Determine the (X, Y) coordinate at the center of the cell enclosing the given text.  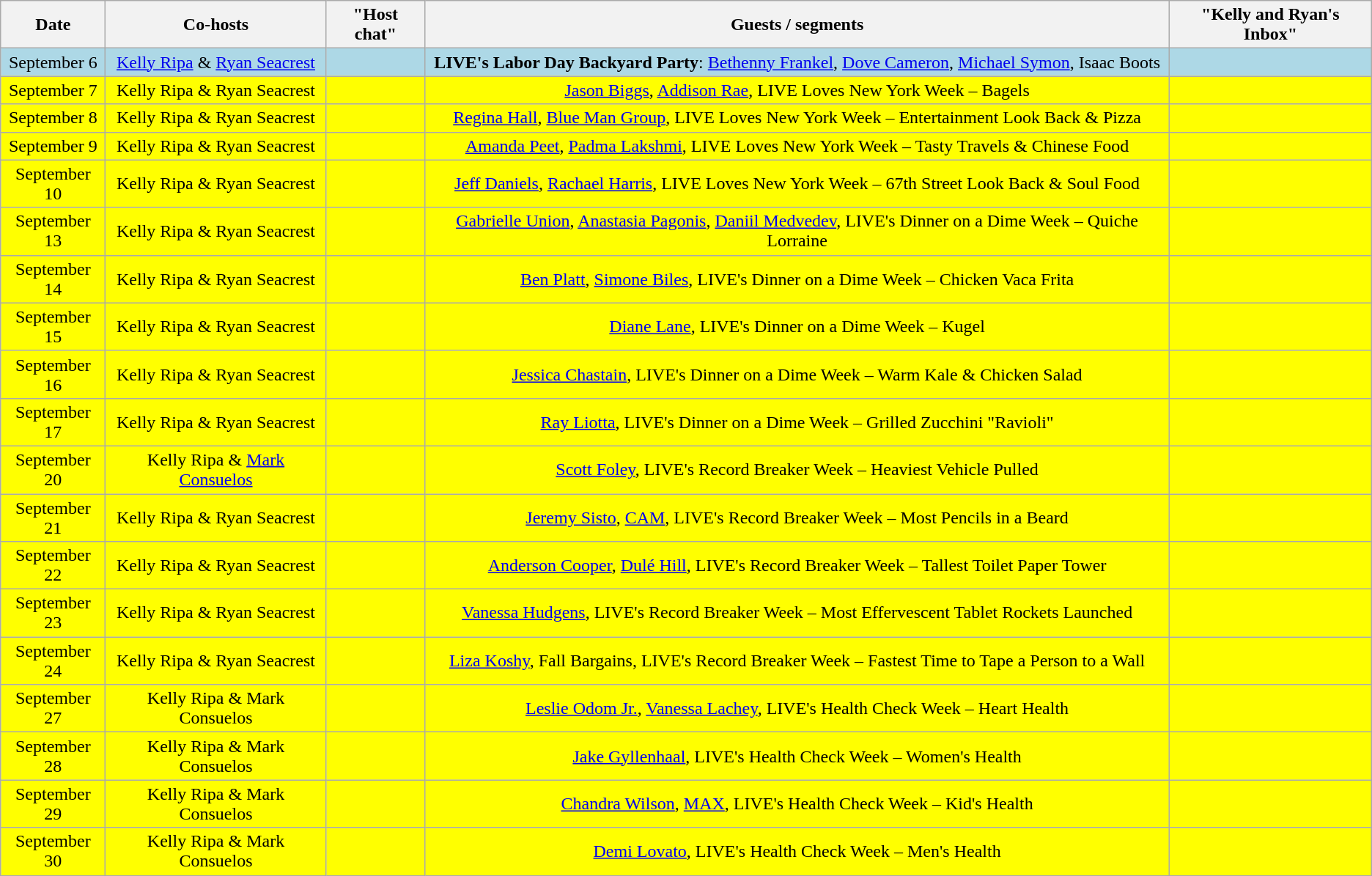
September 23 (53, 613)
September 9 (53, 146)
Jason Biggs, Addison Rae, LIVE Loves New York Week – Bagels (797, 90)
Demi Lovato, LIVE's Health Check Week – Men's Health (797, 852)
Liza Koshy, Fall Bargains, LIVE's Record Breaker Week – Fastest Time to Tape a Person to a Wall (797, 661)
Amanda Peet, Padma Lakshmi, LIVE Loves New York Week – Tasty Travels & Chinese Food (797, 146)
Scott Foley, LIVE's Record Breaker Week – Heaviest Vehicle Pulled (797, 469)
September 20 (53, 469)
Co-hosts (215, 25)
September 29 (53, 803)
Jeff Daniels, Rachael Harris, LIVE Loves New York Week – 67th Street Look Back & Soul Food (797, 183)
Gabrielle Union, Anastasia Pagonis, Daniil Medvedev, LIVE's Dinner on a Dime Week – Quiche Lorraine (797, 232)
Chandra Wilson, MAX, LIVE's Health Check Week – Kid's Health (797, 803)
September 30 (53, 852)
September 8 (53, 118)
September 13 (53, 232)
September 6 (53, 62)
Date (53, 25)
September 28 (53, 757)
September 10 (53, 183)
September 27 (53, 708)
Leslie Odom Jr., Vanessa Lachey, LIVE's Health Check Week – Heart Health (797, 708)
Ray Liotta, LIVE's Dinner on a Dime Week – Grilled Zucchini "Ravioli" (797, 422)
September 22 (53, 566)
Jeremy Sisto, CAM, LIVE's Record Breaker Week – Most Pencils in a Beard (797, 518)
Diane Lane, LIVE's Dinner on a Dime Week – Kugel (797, 327)
September 15 (53, 327)
Anderson Cooper, Dulé Hill, LIVE's Record Breaker Week – Tallest Toilet Paper Tower (797, 566)
LIVE's Labor Day Backyard Party: Bethenny Frankel, Dove Cameron, Michael Symon, Isaac Boots (797, 62)
Guests / segments (797, 25)
September 16 (53, 374)
Jake Gyllenhaal, LIVE's Health Check Week – Women's Health (797, 757)
Ben Platt, Simone Biles, LIVE's Dinner on a Dime Week – Chicken Vaca Frita (797, 279)
September 14 (53, 279)
September 7 (53, 90)
"Kelly and Ryan's Inbox" (1270, 25)
Vanessa Hudgens, LIVE's Record Breaker Week – Most Effervescent Tablet Rockets Launched (797, 613)
Regina Hall, Blue Man Group, LIVE Loves New York Week – Entertainment Look Back & Pizza (797, 118)
September 24 (53, 661)
September 21 (53, 518)
"Host chat" (375, 25)
Jessica Chastain, LIVE's Dinner on a Dime Week – Warm Kale & Chicken Salad (797, 374)
September 17 (53, 422)
